Identify which cell holds the provided text, then report its (X, Y) central coordinate. 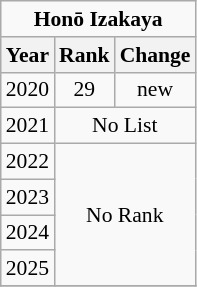
No Rank (124, 215)
new (156, 90)
2020 (28, 90)
2025 (28, 269)
Honō Izakaya (98, 19)
Year (28, 55)
No List (124, 126)
2024 (28, 233)
29 (84, 90)
2022 (28, 162)
Change (156, 55)
2023 (28, 197)
Rank (84, 55)
2021 (28, 126)
